Determine the [X, Y] coordinate at the center of the cell enclosing the given text.  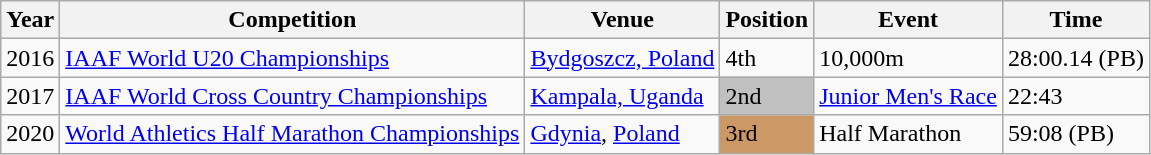
IAAF World Cross Country Championships [292, 96]
Bydgoszcz, Poland [622, 58]
59:08 (PB) [1076, 134]
22:43 [1076, 96]
Venue [622, 20]
Year [30, 20]
4th [767, 58]
2017 [30, 96]
10,000m [908, 58]
2nd [767, 96]
2020 [30, 134]
Competition [292, 20]
2016 [30, 58]
Event [908, 20]
Position [767, 20]
28:00.14 (PB) [1076, 58]
Junior Men's Race [908, 96]
IAAF World U20 Championships [292, 58]
3rd [767, 134]
Kampala, Uganda [622, 96]
World Athletics Half Marathon Championships [292, 134]
Half Marathon [908, 134]
Time [1076, 20]
Gdynia, Poland [622, 134]
